Determine the (X, Y) coordinate at the center of the cell enclosing the given text.  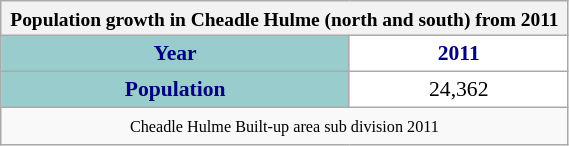
Year (176, 54)
24,362 (458, 90)
Population (176, 90)
Cheadle Hulme Built-up area sub division 2011 (284, 126)
Population growth in Cheadle Hulme (north and south) from 2011 (284, 18)
2011 (458, 54)
